Search for the cell housing the specified text and yield its [x, y] center coordinate. 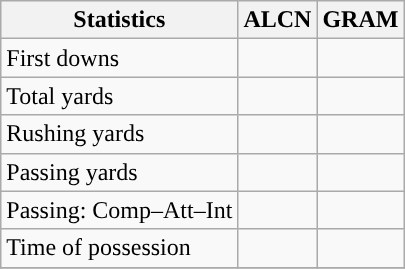
ALCN [278, 20]
Total yards [120, 96]
GRAM [360, 20]
Statistics [120, 20]
Passing yards [120, 172]
First downs [120, 58]
Passing: Comp–Att–Int [120, 210]
Time of possession [120, 248]
Rushing yards [120, 134]
